Detect which cell encompasses the target text, then output its (x, y) center coordinate. 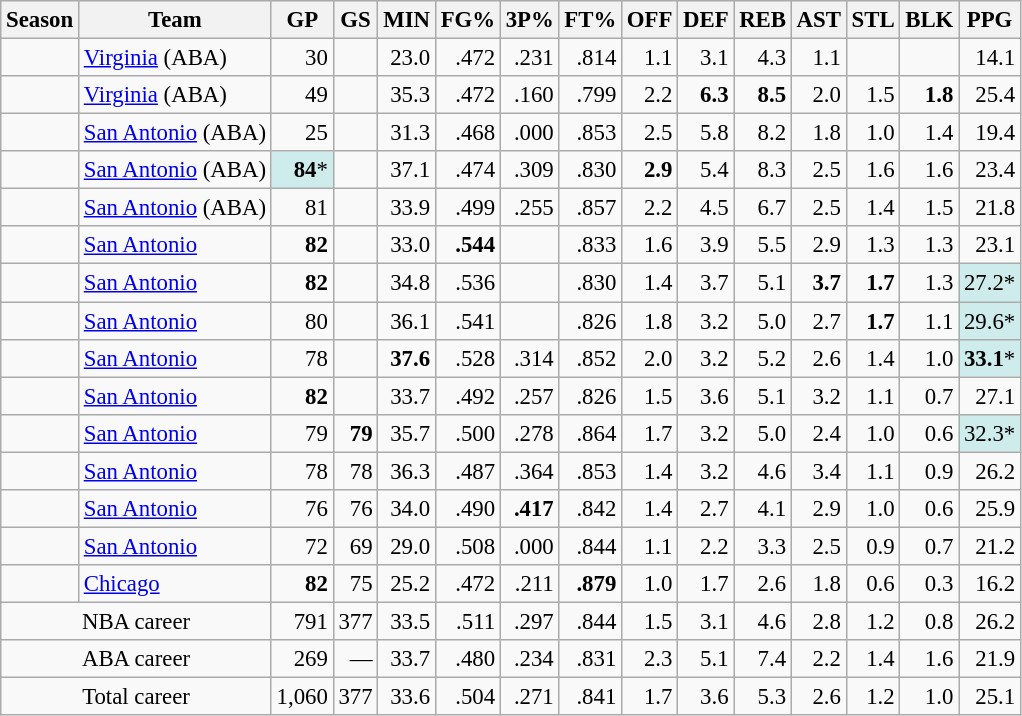
.480 (468, 659)
.814 (590, 58)
.231 (530, 58)
.160 (530, 95)
33.1* (990, 358)
25 (302, 133)
.271 (530, 697)
33.5 (406, 621)
.842 (590, 509)
5.4 (706, 170)
5.5 (762, 245)
Season (40, 20)
19.4 (990, 133)
.474 (468, 170)
8.5 (762, 95)
.364 (530, 471)
.257 (530, 396)
.528 (468, 358)
.500 (468, 433)
AST (818, 20)
.492 (468, 396)
35.7 (406, 433)
NBA career (136, 621)
GS (356, 20)
ABA career (136, 659)
FG% (468, 20)
.211 (530, 584)
MIN (406, 20)
2.4 (818, 433)
.857 (590, 208)
6.7 (762, 208)
33.6 (406, 697)
.536 (468, 283)
33.0 (406, 245)
80 (302, 321)
35.3 (406, 95)
4.1 (762, 509)
PPG (990, 20)
2.8 (818, 621)
5.3 (762, 697)
.864 (590, 433)
.833 (590, 245)
21.2 (990, 546)
.841 (590, 697)
3.3 (762, 546)
37.6 (406, 358)
23.0 (406, 58)
.297 (530, 621)
16.2 (990, 584)
Total career (136, 697)
.799 (590, 95)
791 (302, 621)
23.4 (990, 170)
4.3 (762, 58)
72 (302, 546)
25.1 (990, 697)
OFF (650, 20)
DEF (706, 20)
21.9 (990, 659)
31.3 (406, 133)
30 (302, 58)
36.1 (406, 321)
REB (762, 20)
— (356, 659)
29.0 (406, 546)
.468 (468, 133)
25.9 (990, 509)
.255 (530, 208)
.831 (590, 659)
34.0 (406, 509)
49 (302, 95)
.314 (530, 358)
3P% (530, 20)
BLK (930, 20)
37.1 (406, 170)
21.8 (990, 208)
25.4 (990, 95)
.511 (468, 621)
3.4 (818, 471)
29.6* (990, 321)
81 (302, 208)
2.3 (650, 659)
.852 (590, 358)
27.2* (990, 283)
GP (302, 20)
5.8 (706, 133)
Chicago (174, 584)
.541 (468, 321)
.879 (590, 584)
84* (302, 170)
0.3 (930, 584)
.504 (468, 697)
.544 (468, 245)
8.2 (762, 133)
36.3 (406, 471)
.278 (530, 433)
6.3 (706, 95)
.499 (468, 208)
.309 (530, 170)
25.2 (406, 584)
7.4 (762, 659)
Team (174, 20)
14.1 (990, 58)
STL (873, 20)
.508 (468, 546)
.487 (468, 471)
4.5 (706, 208)
34.8 (406, 283)
3.9 (706, 245)
32.3* (990, 433)
FT% (590, 20)
.234 (530, 659)
5.2 (762, 358)
75 (356, 584)
.417 (530, 509)
269 (302, 659)
33.9 (406, 208)
0.8 (930, 621)
.490 (468, 509)
8.3 (762, 170)
69 (356, 546)
27.1 (990, 396)
23.1 (990, 245)
1,060 (302, 697)
